Scan for the cell matching the given text and deliver its [X, Y] coordinate at center. 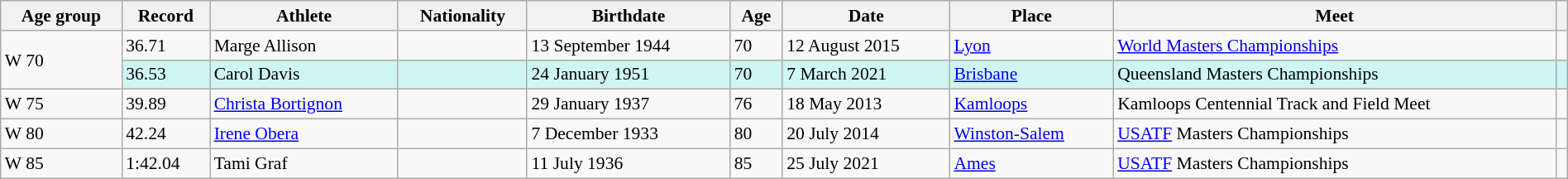
Nationality [462, 16]
W 80 [61, 134]
Christa Bortignon [304, 104]
Place [1031, 16]
39.89 [165, 104]
W 85 [61, 163]
42.24 [165, 134]
Meet [1335, 16]
7 March 2021 [866, 75]
Irene Obera [304, 134]
Kamloops [1031, 104]
20 July 2014 [866, 134]
76 [756, 104]
Age [756, 16]
W 75 [61, 104]
Birthdate [629, 16]
25 July 2021 [866, 163]
36.53 [165, 75]
Tami Graf [304, 163]
Lyon [1031, 46]
36.71 [165, 46]
Queensland Masters Championships [1335, 75]
13 September 1944 [629, 46]
Age group [61, 16]
29 January 1937 [629, 104]
1:42.04 [165, 163]
24 January 1951 [629, 75]
Ames [1031, 163]
11 July 1936 [629, 163]
7 December 1933 [629, 134]
Record [165, 16]
Athlete [304, 16]
Winston-Salem [1031, 134]
Carol Davis [304, 75]
Kamloops Centennial Track and Field Meet [1335, 104]
Brisbane [1031, 75]
80 [756, 134]
12 August 2015 [866, 46]
18 May 2013 [866, 104]
World Masters Championships [1335, 46]
Date [866, 16]
Marge Allison [304, 46]
W 70 [61, 60]
85 [756, 163]
